Search for the cell housing the specified text and yield its (X, Y) center coordinate. 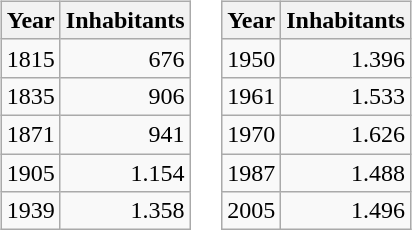
1835 (30, 96)
1939 (30, 211)
676 (125, 58)
2005 (252, 211)
1815 (30, 58)
1987 (252, 173)
906 (125, 96)
1.496 (346, 211)
1961 (252, 96)
1.626 (346, 134)
1.488 (346, 173)
1970 (252, 134)
1905 (30, 173)
1.396 (346, 58)
941 (125, 134)
1871 (30, 134)
1.154 (125, 173)
1950 (252, 58)
1.358 (125, 211)
1.533 (346, 96)
